Detect which cell encompasses the target text, then output its [X, Y] center coordinate. 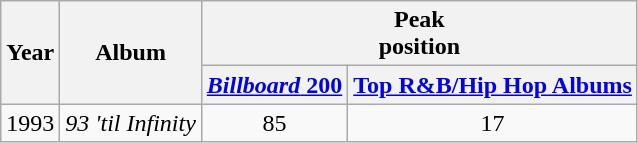
85 [274, 123]
93 'til Infinity [131, 123]
17 [493, 123]
Top R&B/Hip Hop Albums [493, 85]
Billboard 200 [274, 85]
1993 [30, 123]
Peakposition [419, 34]
Year [30, 52]
Album [131, 52]
